Find where the given text appears and provide that cell's center as [X, Y] coordinate. 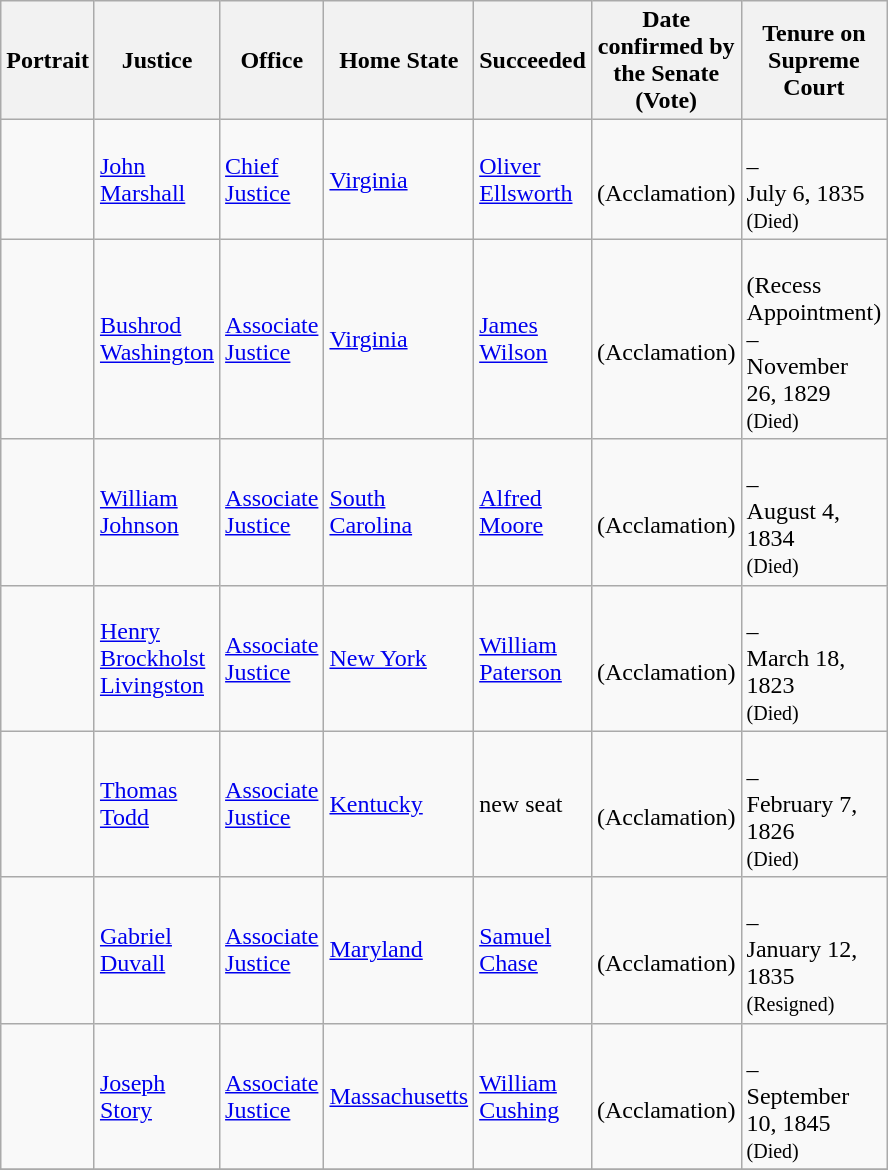
Chief Justice [272, 180]
Samuel Chase [533, 950]
Kentucky [399, 804]
Justice [156, 60]
Portrait [48, 60]
South Carolina [399, 512]
–February 7, 1826(Died) [814, 804]
Tenure on Supreme Court [814, 60]
Massachusetts [399, 1096]
new seat [533, 804]
Office [272, 60]
William Paterson [533, 658]
Home State [399, 60]
Bushrod Washington [156, 339]
Thomas Todd [156, 804]
–March 18, 1823(Died) [814, 658]
Oliver Ellsworth [533, 180]
–September 10, 1845(Died) [814, 1096]
Gabriel Duvall [156, 950]
William Cushing [533, 1096]
–January 12, 1835(Resigned) [814, 950]
–July 6, 1835(Died) [814, 180]
Date confirmed by the Senate(Vote) [666, 60]
New York [399, 658]
Joseph Story [156, 1096]
Succeeded [533, 60]
Alfred Moore [533, 512]
William Johnson [156, 512]
–August 4, 1834(Died) [814, 512]
John Marshall [156, 180]
Henry Brockholst Livingston [156, 658]
Maryland [399, 950]
(Recess Appointment)–November 26, 1829(Died) [814, 339]
James Wilson [533, 339]
